Detect which cell encompasses the target text, then output its [x, y] center coordinate. 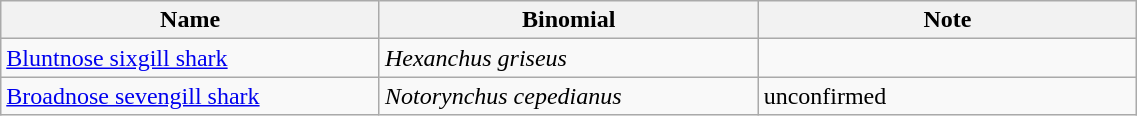
Binomial [568, 20]
Name [190, 20]
Notorynchus cepedianus [568, 96]
Broadnose sevengill shark [190, 96]
Hexanchus griseus [568, 58]
Bluntnose sixgill shark [190, 58]
unconfirmed [948, 96]
Note [948, 20]
